Provide the (X, Y) coordinate of the cell's center where the given text is located.  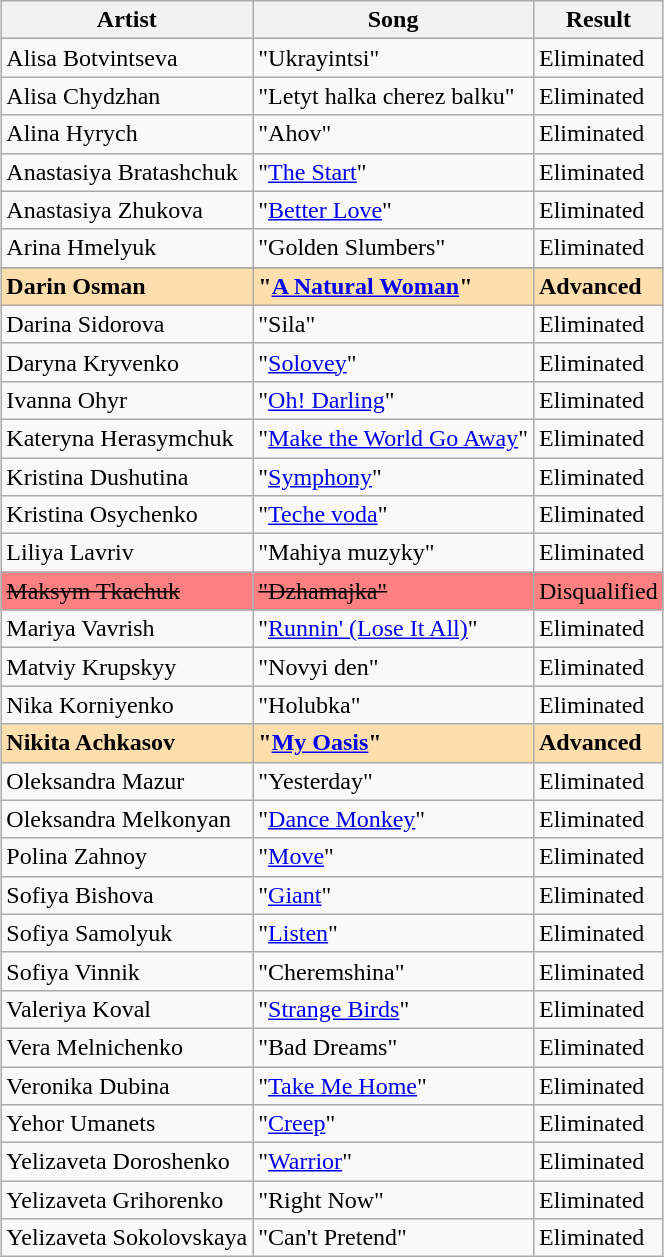
"The Start" (394, 172)
"Yesterday" (394, 781)
"Strange Birds" (394, 1009)
"Can't Pretend" (394, 1238)
Yelizaveta Grihorenko (127, 1200)
Kristina Dushutina (127, 477)
"Holubka" (394, 705)
Song (394, 20)
"Sila" (394, 324)
Nikita Achkasov (127, 743)
Kristina Osychenko (127, 515)
"Letyt halka cherez balku" (394, 96)
Polina Zahnoy (127, 857)
Darin Osman (127, 286)
"Dzhamajka" (394, 591)
"Golden Slumbers" (394, 248)
"My Oasis" (394, 743)
"Oh! Darling" (394, 400)
Liliya Lavriv (127, 553)
"Make the World Go Away" (394, 438)
Oleksandra Mazur (127, 781)
"Listen" (394, 933)
Matviy Krupskyy (127, 667)
"Teche voda" (394, 515)
Sofiya Bishova (127, 895)
"Solovey" (394, 362)
"Dance Monkey" (394, 819)
Ivanna Ohyr (127, 400)
"Runnin' (Lose It All)" (394, 629)
"Creep" (394, 1124)
Daryna Kryvenko (127, 362)
Yelizaveta Doroshenko (127, 1162)
"Novyi den" (394, 667)
Yehor Umanets (127, 1124)
"Ukrayintsi" (394, 58)
"A Natural Woman" (394, 286)
Sofiya Samolyuk (127, 933)
Nika Korniyenko (127, 705)
Disqualified (598, 591)
"Mahiya muzyky" (394, 553)
"Ahov" (394, 134)
Maksym Tkachuk (127, 591)
Sofiya Vinnik (127, 971)
Vera Melnichenko (127, 1047)
"Cheremshina" (394, 971)
"Right Now" (394, 1200)
Alina Hyrych (127, 134)
"Warrior" (394, 1162)
"Giant" (394, 895)
Veronika Dubina (127, 1085)
"Take Me Home" (394, 1085)
Oleksandra Melkonyan (127, 819)
Yelizaveta Sokolovskaya (127, 1238)
"Move" (394, 857)
Anastasiya Bratashchuk (127, 172)
Kateryna Herasymchuk (127, 438)
Alisa Chydzhan (127, 96)
"Symphony" (394, 477)
Alisa Botvintseva (127, 58)
Anastasiya Zhukova (127, 210)
Result (598, 20)
Valeriya Koval (127, 1009)
Mariya Vavrish (127, 629)
Arina Hmelyuk (127, 248)
Artist (127, 20)
"Better Love" (394, 210)
Darina Sidorova (127, 324)
"Bad Dreams" (394, 1047)
